Return [x, y] of the center of cell containing provided text 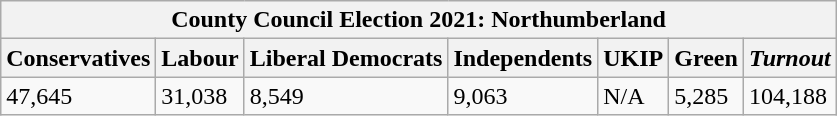
UKIP [634, 58]
47,645 [78, 96]
31,038 [200, 96]
N/A [634, 96]
Conservatives [78, 58]
5,285 [706, 96]
9,063 [523, 96]
Green [706, 58]
Liberal Democrats [346, 58]
County Council Election 2021: Northumberland [418, 20]
Independents [523, 58]
8,549 [346, 96]
Labour [200, 58]
Turnout [790, 58]
104,188 [790, 96]
